Return the [x, y] coordinate for the center point of the cell that contains the specified text.  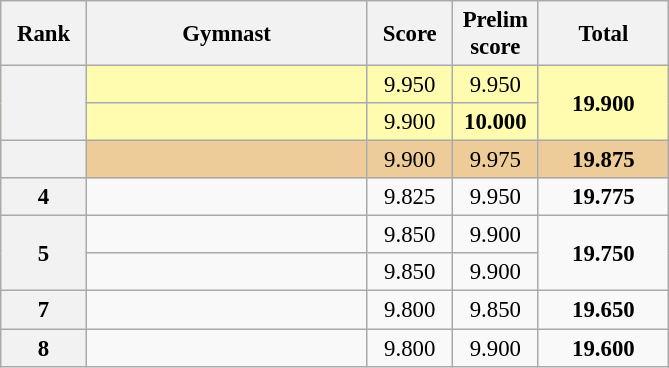
Gymnast [226, 34]
Rank [44, 34]
19.900 [604, 104]
10.000 [496, 122]
19.650 [604, 310]
4 [44, 197]
19.775 [604, 197]
9.825 [410, 197]
19.600 [604, 348]
8 [44, 348]
5 [44, 254]
Total [604, 34]
19.875 [604, 160]
9.975 [496, 160]
Prelim score [496, 34]
19.750 [604, 254]
Score [410, 34]
7 [44, 310]
